Determine the (x, y) coordinate at the center of the cell enclosing the given text.  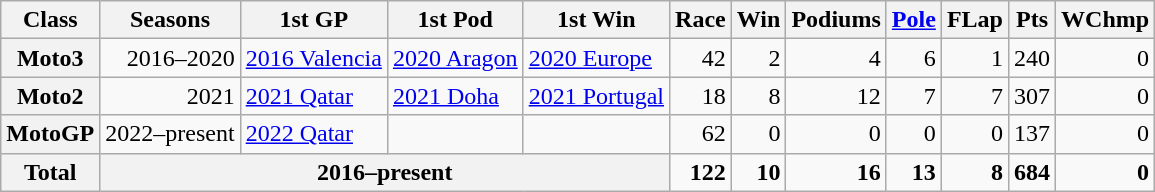
Podiums (836, 20)
Moto2 (50, 96)
1st Pod (455, 20)
WChmp (1106, 20)
1st GP (314, 20)
2021 Qatar (314, 96)
MotoGP (50, 134)
2022–present (170, 134)
2016–present (385, 172)
137 (1032, 134)
Seasons (170, 20)
42 (701, 58)
1 (974, 58)
Moto3 (50, 58)
684 (1032, 172)
6 (914, 58)
18 (701, 96)
Class (50, 20)
2016–2020 (170, 58)
Pole (914, 20)
122 (701, 172)
307 (1032, 96)
4 (836, 58)
2020 Aragon (455, 58)
Win (758, 20)
10 (758, 172)
12 (836, 96)
13 (914, 172)
Race (701, 20)
240 (1032, 58)
2020 Europe (596, 58)
2022 Qatar (314, 134)
2016 Valencia (314, 58)
2021 (170, 96)
Pts (1032, 20)
2021 Portugal (596, 96)
2 (758, 58)
1st Win (596, 20)
2021 Doha (455, 96)
FLap (974, 20)
Total (50, 172)
62 (701, 134)
16 (836, 172)
